Find where the given text appears and provide that cell's center as [X, Y] coordinate. 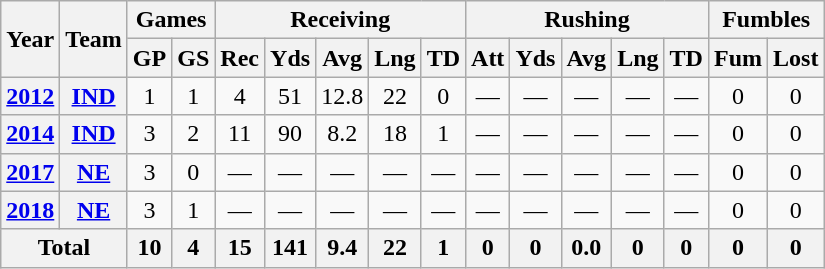
0.0 [586, 248]
141 [290, 248]
8.2 [342, 134]
2017 [30, 172]
Fumbles [766, 20]
Games [170, 20]
2 [194, 134]
90 [290, 134]
18 [395, 134]
GP [149, 58]
2012 [30, 96]
15 [240, 248]
Total [64, 248]
2018 [30, 210]
9.4 [342, 248]
Fum [738, 58]
Team [94, 39]
GS [194, 58]
Receiving [340, 20]
2014 [30, 134]
Year [30, 39]
Lost [796, 58]
11 [240, 134]
12.8 [342, 96]
10 [149, 248]
Rushing [588, 20]
Rec [240, 58]
51 [290, 96]
Att [488, 58]
